Locate the cell with the specified text and output its [X, Y] center coordinate. 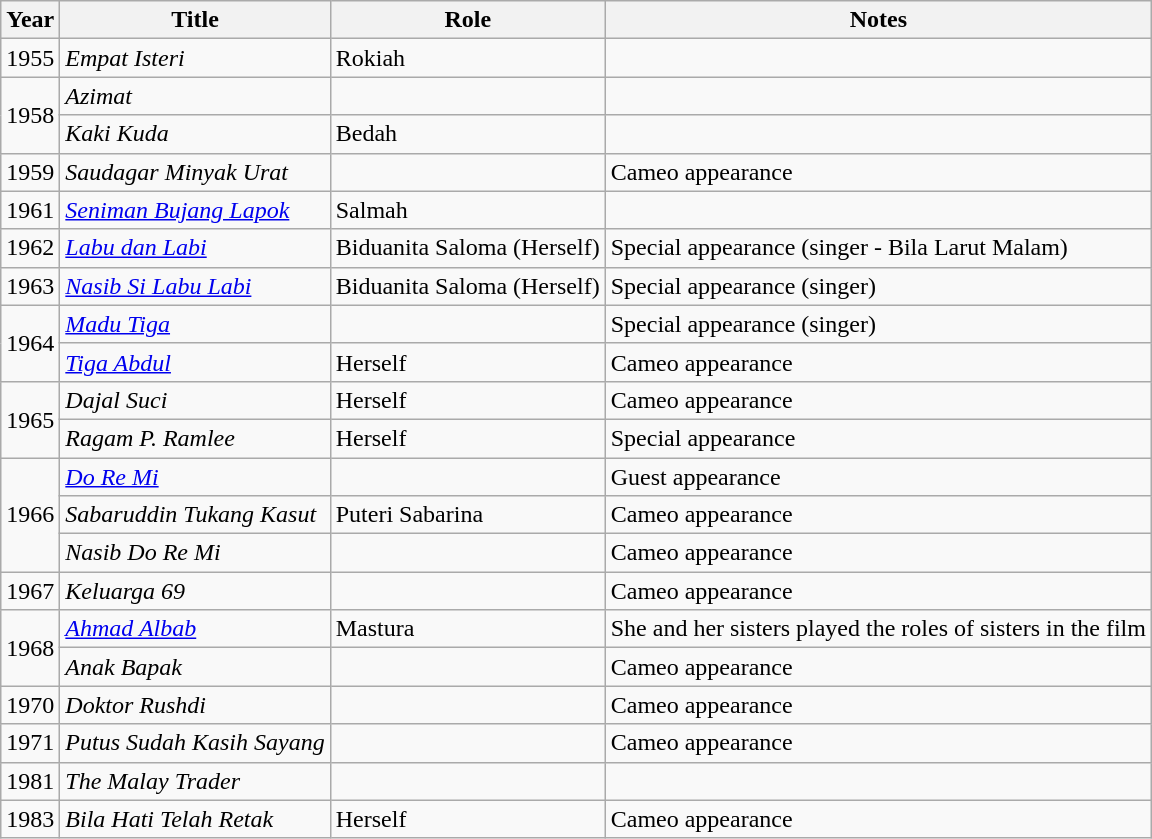
Title [195, 20]
1959 [30, 172]
Keluarga 69 [195, 591]
1971 [30, 743]
Saudagar Minyak Urat [195, 172]
Ahmad Albab [195, 629]
The Malay Trader [195, 781]
Nasib Si Labu Labi [195, 286]
Seniman Bujang Lapok [195, 210]
Azimat [195, 96]
Salmah [468, 210]
Putus Sudah Kasih Sayang [195, 743]
1983 [30, 819]
1966 [30, 515]
Bedah [468, 134]
Guest appearance [878, 477]
Empat Isteri [195, 58]
Anak Bapak [195, 667]
Special appearance (singer - Bila Larut Malam) [878, 248]
Year [30, 20]
Notes [878, 20]
Madu Tiga [195, 324]
Do Re Mi [195, 477]
Mastura [468, 629]
1964 [30, 343]
1981 [30, 781]
She and her sisters played the roles of sisters in the film [878, 629]
1967 [30, 591]
Dajal Suci [195, 400]
1962 [30, 248]
Special appearance [878, 438]
Sabaruddin Tukang Kasut [195, 515]
Labu dan Labi [195, 248]
Kaki Kuda [195, 134]
Puteri Sabarina [468, 515]
Nasib Do Re Mi [195, 553]
Rokiah [468, 58]
1958 [30, 115]
Tiga Abdul [195, 362]
1970 [30, 705]
1961 [30, 210]
Role [468, 20]
Bila Hati Telah Retak [195, 819]
1963 [30, 286]
1968 [30, 648]
1965 [30, 419]
Doktor Rushdi [195, 705]
Ragam P. Ramlee [195, 438]
1955 [30, 58]
